Identify which cell holds the provided text, then report its [x, y] central coordinate. 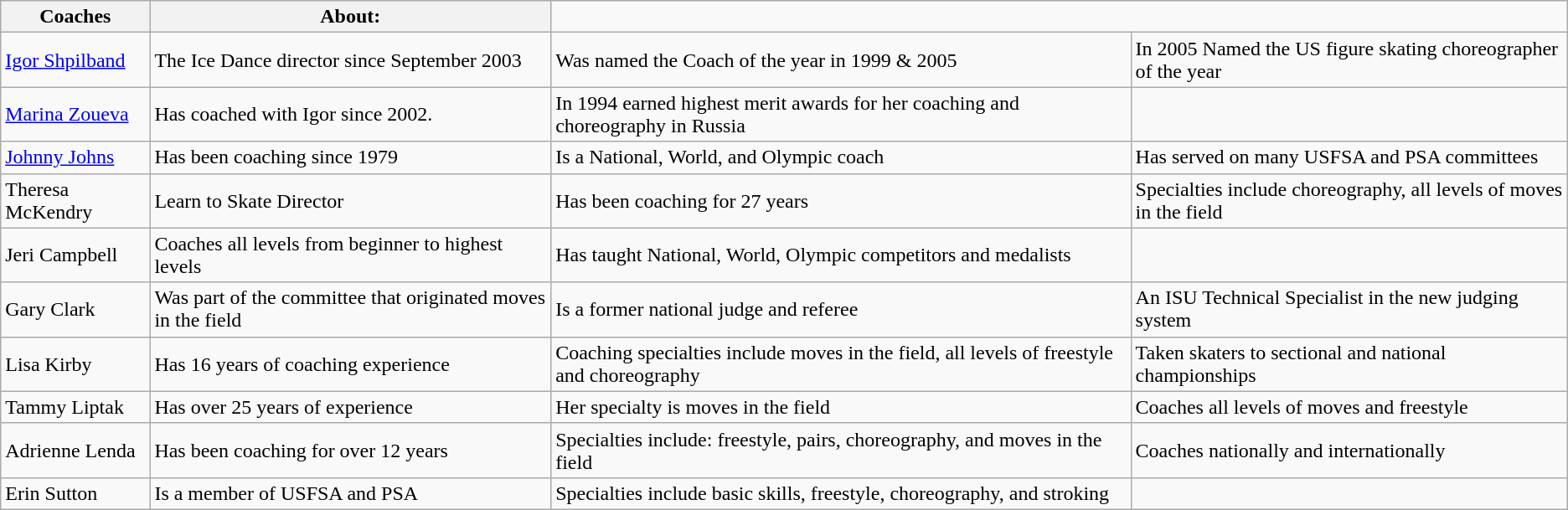
Johnny Johns [75, 157]
Coaching specialties include moves in the field, all levels of freestyle and choreography [841, 363]
Specialties include choreography, all levels of moves in the field [1349, 201]
Taken skaters to sectional and national championships [1349, 363]
Gary Clark [75, 310]
Coaches all levels of moves and freestyle [1349, 407]
An ISU Technical Specialist in the new judging system [1349, 310]
Specialties include basic skills, freestyle, choreography, and stroking [841, 493]
Adrienne Lenda [75, 451]
Is a National, World, and Olympic coach [841, 157]
Marina Zoueva [75, 114]
Erin Sutton [75, 493]
Her specialty is moves in the field [841, 407]
About: [350, 17]
Was named the Coach of the year in 1999 & 2005 [841, 60]
In 2005 Named the US figure skating choreographer of the year [1349, 60]
Is a former national judge and referee [841, 310]
Igor Shpilband [75, 60]
Is a member of USFSA and PSA [350, 493]
Specialties include: freestyle, pairs, choreography, and moves in the field [841, 451]
Lisa Kirby [75, 363]
Has been coaching for 27 years [841, 201]
In 1994 earned highest merit awards for her coaching and choreography in Russia [841, 114]
Coaches [75, 17]
The Ice Dance director since September 2003 [350, 60]
Has taught National, World, Olympic competitors and medalists [841, 255]
Learn to Skate Director [350, 201]
Has coached with Igor since 2002. [350, 114]
Coaches nationally and internationally [1349, 451]
Jeri Campbell [75, 255]
Was part of the committee that originated moves in the field [350, 310]
Theresa McKendry [75, 201]
Has 16 years of coaching experience [350, 363]
Has over 25 years of experience [350, 407]
Has been coaching since 1979 [350, 157]
Tammy Liptak [75, 407]
Has been coaching for over 12 years [350, 451]
Coaches all levels from beginner to highest levels [350, 255]
Has served on many USFSA and PSA committees [1349, 157]
